Determine the [X, Y] coordinate at the center of the cell enclosing the given text.  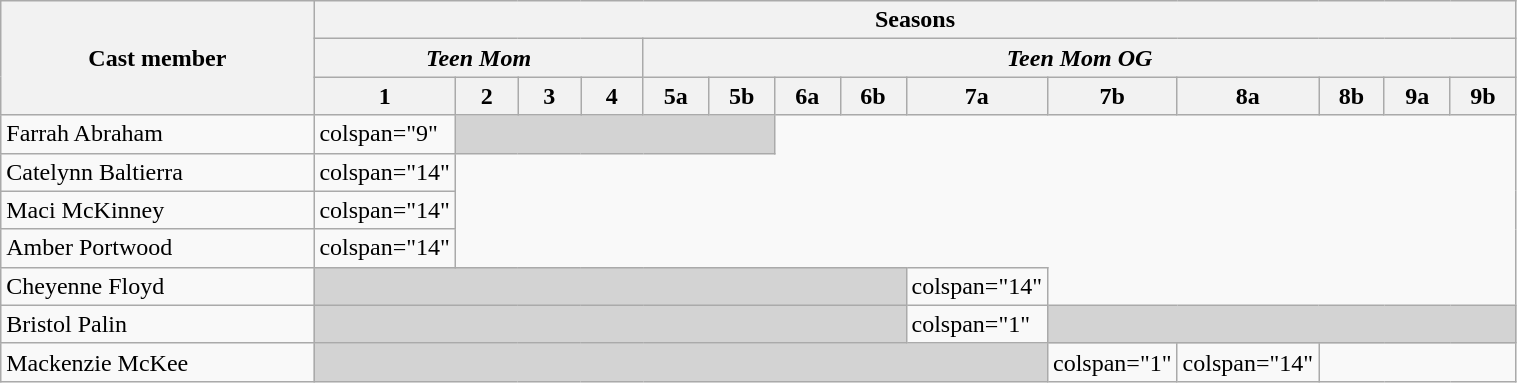
6b [873, 96]
4 [612, 96]
9a [1417, 96]
7b [1113, 96]
Teen Mom OG [1080, 58]
Amber Portwood [158, 248]
Cheyenne Floyd [158, 286]
Maci McKinney [158, 210]
3 [550, 96]
7a [977, 96]
8b [1352, 96]
6a [808, 96]
Catelynn Baltierra [158, 172]
8a [1248, 96]
2 [486, 96]
Mackenzie McKee [158, 362]
5a [676, 96]
Seasons [915, 20]
1 [385, 96]
Bristol Palin [158, 324]
Cast member [158, 58]
9b [1483, 96]
5b [742, 96]
Teen Mom [478, 58]
colspan="9" [385, 134]
Farrah Abraham [158, 134]
